For the text-containing cell, return its midpoint in (X, Y) coordinate format. 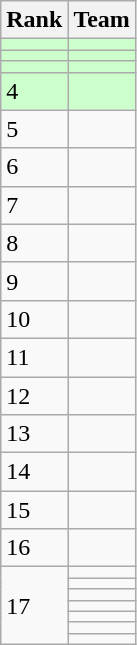
12 (34, 395)
15 (34, 510)
6 (34, 167)
13 (34, 434)
17 (34, 606)
14 (34, 472)
Rank (34, 20)
4 (34, 91)
5 (34, 129)
7 (34, 205)
16 (34, 548)
11 (34, 357)
8 (34, 243)
10 (34, 319)
Team (102, 20)
9 (34, 281)
